Return the (X, Y) coordinate for the center point of the cell that contains the specified text.  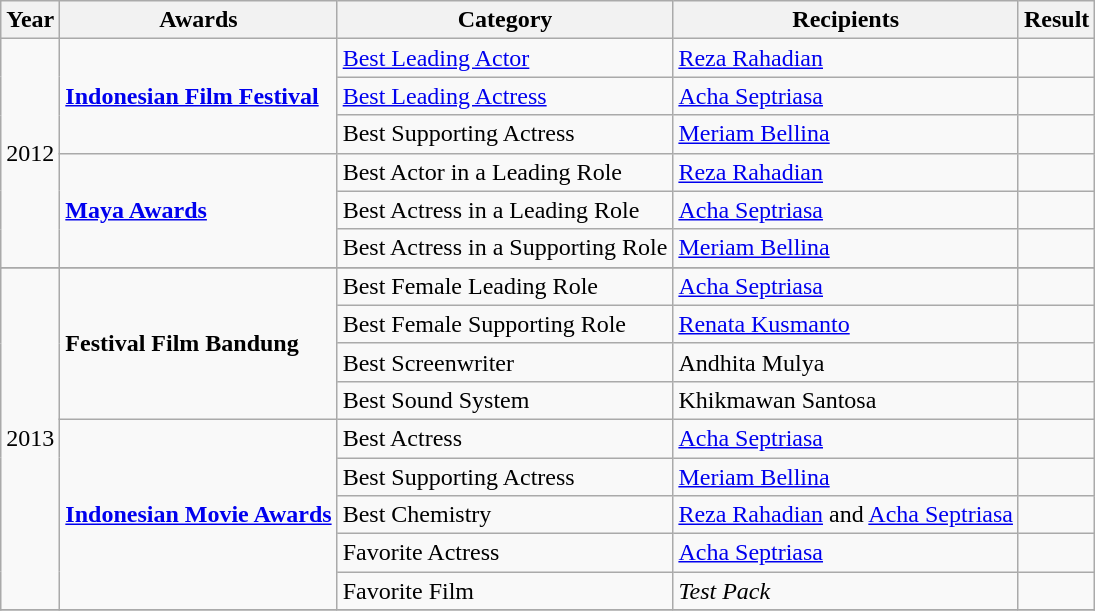
Year (30, 20)
Favorite Actress (505, 553)
Category (505, 20)
Khikmawan Santosa (846, 400)
2012 (30, 153)
Test Pack (846, 591)
Best Actress (505, 438)
Best Female Leading Role (505, 286)
Best Actor in a Leading Role (505, 172)
Favorite Film (505, 591)
Best Actress in a Supporting Role (505, 248)
Festival Film Bandung (198, 343)
Best Chemistry (505, 515)
Best Sound System (505, 400)
Renata Kusmanto (846, 324)
Maya Awards (198, 210)
Best Female Supporting Role (505, 324)
Best Screenwriter (505, 362)
Awards (198, 20)
Best Leading Actor (505, 58)
Andhita Mulya (846, 362)
Recipients (846, 20)
Best Actress in a Leading Role (505, 210)
Best Leading Actress (505, 96)
Indonesian Film Festival (198, 96)
2013 (30, 438)
Reza Rahadian and Acha Septriasa (846, 515)
Indonesian Movie Awards (198, 514)
Result (1056, 20)
